Capture the cell that displays the provided text and extract its [X, Y] central coordinate. 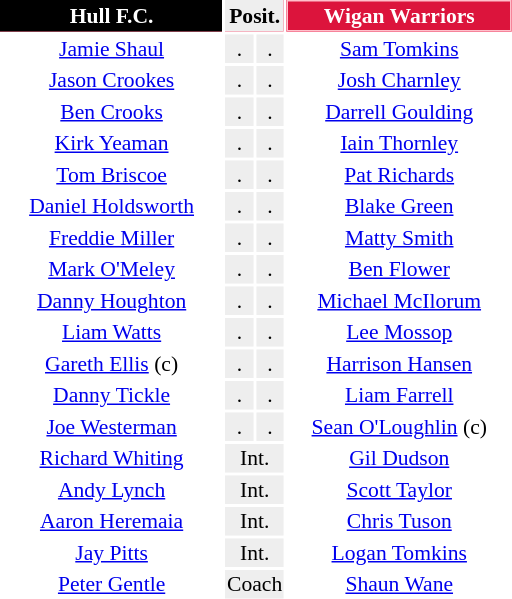
Liam Farrell [400, 395]
Pat Richards [400, 174]
Scott Taylor [400, 490]
Ben Crooks [112, 112]
Michael McIlorum [400, 300]
Jamie Shaul [112, 48]
Chris Tuson [400, 521]
Wigan Warriors [400, 16]
Danny Tickle [112, 395]
Jason Crookes [112, 80]
Matty Smith [400, 238]
Sam Tomkins [400, 48]
Ben Flower [400, 269]
Sean O'Loughlin (c) [400, 426]
Blake Green [400, 206]
Daniel Holdsworth [112, 206]
Aaron Heremaia [112, 521]
Mark O'Meley [112, 269]
Kirk Yeaman [112, 143]
Andy Lynch [112, 490]
Joe Westerman [112, 426]
Freddie Miller [112, 238]
Harrison Hansen [400, 364]
Logan Tomkins [400, 552]
Tom Briscoe [112, 174]
Coach [255, 584]
Darrell Goulding [400, 112]
Gareth Ellis (c) [112, 364]
Hull F.C. [112, 16]
Posit. [255, 16]
Iain Thornley [400, 143]
Peter Gentle [112, 584]
Richard Whiting [112, 458]
Gil Dudson [400, 458]
Jay Pitts [112, 552]
Shaun Wane [400, 584]
Liam Watts [112, 332]
Lee Mossop [400, 332]
Josh Charnley [400, 80]
Danny Houghton [112, 300]
